Determine the (X, Y) coordinate at the center of the cell enclosing the given text.  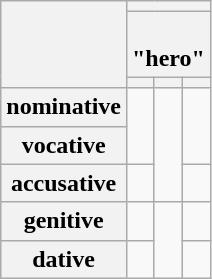
dative (64, 259)
accusative (64, 183)
genitive (64, 221)
nominative (64, 107)
vocative (64, 145)
"hero" (168, 44)
